Identify which cell holds the provided text, then report its [x, y] central coordinate. 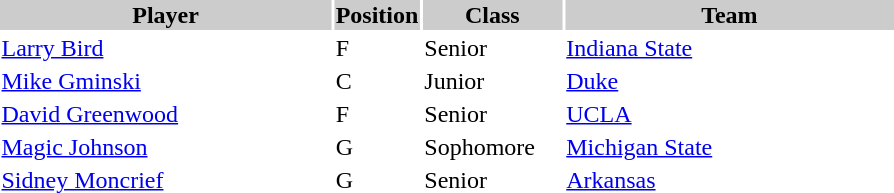
G [377, 147]
Larry Bird [166, 48]
C [377, 81]
Class [492, 15]
Position [377, 15]
Player [166, 15]
Duke [730, 81]
UCLA [730, 114]
Indiana State [730, 48]
Sophomore [492, 147]
Michigan State [730, 147]
Mike Gminski [166, 81]
Team [730, 15]
Magic Johnson [166, 147]
Junior [492, 81]
David Greenwood [166, 114]
